Output the [x, y] coordinate of the center of the cell containing the given text.  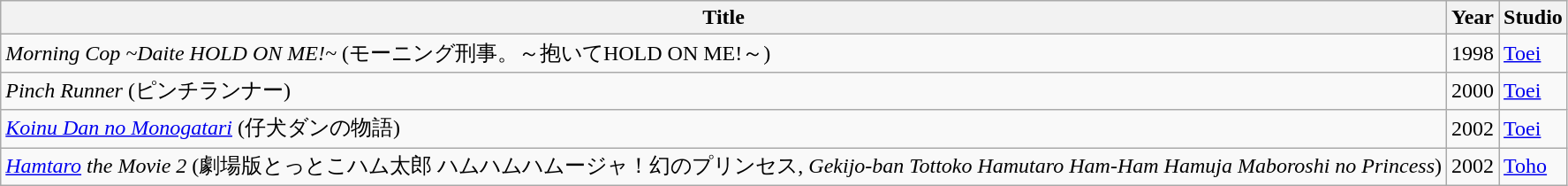
2000 [1473, 90]
Morning Cop ~Daite HOLD ON ME!~ (モーニング刑事。～抱いてHOLD ON ME!～) [724, 53]
Koinu Dan no Monogatari (仔犬ダンの物語) [724, 129]
1998 [1473, 53]
Hamtaro the Movie 2 (劇場版とっとこハム太郎 ハムハムハムージャ！幻のプリンセス, Gekijo-ban Tottoko Hamutaro Ham-Ham Hamuja Maboroshi no Princess) [724, 167]
Studio [1534, 18]
Title [724, 18]
Toho [1534, 167]
Year [1473, 18]
Pinch Runner (ピンチランナー) [724, 90]
